Find where the given text appears and provide that cell's center as (X, Y) coordinate. 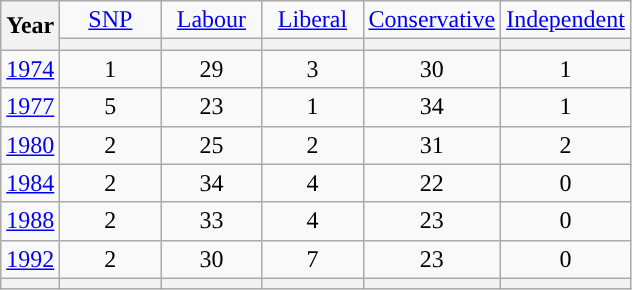
1984 (30, 183)
1988 (30, 221)
29 (212, 69)
Independent (566, 20)
22 (432, 183)
1980 (30, 145)
Liberal (312, 20)
31 (432, 145)
1974 (30, 69)
Conservative (432, 20)
Labour (212, 20)
3 (312, 69)
33 (212, 221)
Year (30, 26)
25 (212, 145)
5 (110, 107)
7 (312, 259)
1977 (30, 107)
SNP (110, 20)
1992 (30, 259)
